From the cell containing the given text, extract its center point as (X, Y) coordinate. 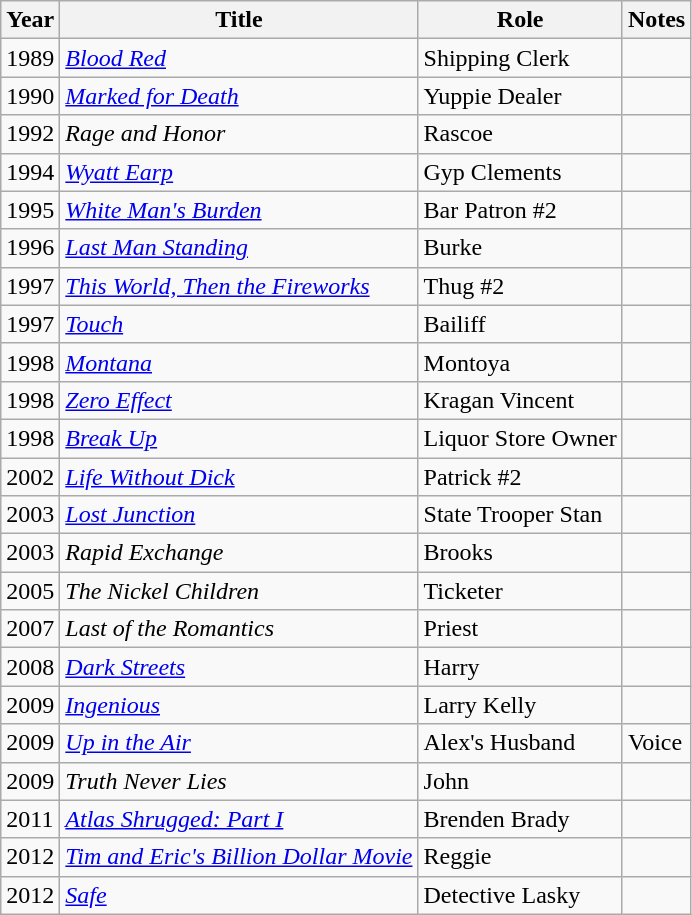
Blood Red (239, 58)
Patrick #2 (520, 477)
1989 (30, 58)
Harry (520, 667)
Touch (239, 324)
John (520, 781)
Rage and Honor (239, 134)
1992 (30, 134)
Lost Junction (239, 515)
Rapid Exchange (239, 553)
Gyp Clements (520, 172)
2002 (30, 477)
Larry Kelly (520, 705)
Detective Lasky (520, 895)
Shipping Clerk (520, 58)
1994 (30, 172)
Bar Patron #2 (520, 210)
Truth Never Lies (239, 781)
Montoya (520, 362)
Rascoe (520, 134)
Brooks (520, 553)
Thug #2 (520, 286)
Break Up (239, 438)
Year (30, 20)
Safe (239, 895)
Last of the Romantics (239, 629)
2005 (30, 591)
2011 (30, 819)
State Trooper Stan (520, 515)
Burke (520, 248)
Brenden Brady (520, 819)
Up in the Air (239, 743)
Voice (656, 743)
Tim and Eric's Billion Dollar Movie (239, 857)
Liquor Store Owner (520, 438)
Priest (520, 629)
Marked for Death (239, 96)
Dark Streets (239, 667)
Role (520, 20)
Yuppie Dealer (520, 96)
Kragan Vincent (520, 400)
2007 (30, 629)
1996 (30, 248)
Zero Effect (239, 400)
Ingenious (239, 705)
Notes (656, 20)
Last Man Standing (239, 248)
This World, Then the Fireworks (239, 286)
White Man's Burden (239, 210)
Reggie (520, 857)
Alex's Husband (520, 743)
The Nickel Children (239, 591)
2008 (30, 667)
Atlas Shrugged: Part I (239, 819)
Title (239, 20)
Bailiff (520, 324)
1990 (30, 96)
Life Without Dick (239, 477)
Wyatt Earp (239, 172)
1995 (30, 210)
Montana (239, 362)
Ticketer (520, 591)
